Search for the cell housing the specified text and yield its (X, Y) center coordinate. 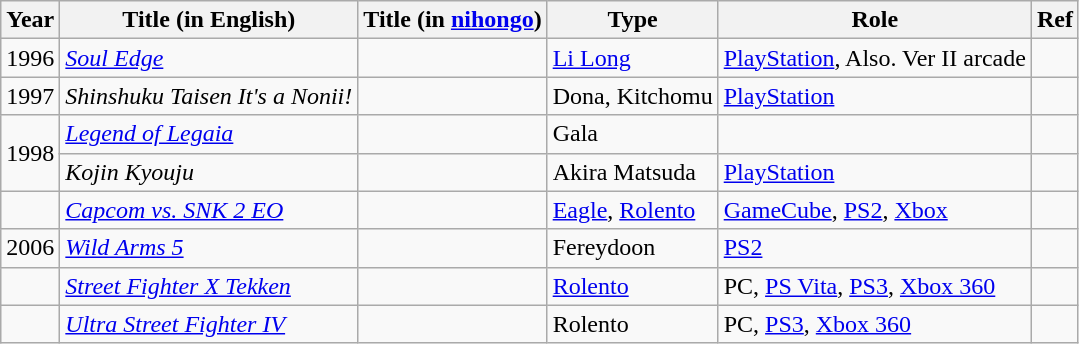
1997 (30, 96)
2006 (30, 248)
PC, PS3, Xbox 360 (874, 324)
Street Fighter X Tekken (209, 286)
Eagle, Rolento (632, 210)
Capcom vs. SNK 2 EO (209, 210)
Year (30, 20)
Kojin Kyouju (209, 172)
Ref (1054, 20)
Ultra Street Fighter IV (209, 324)
Soul Edge (209, 58)
1998 (30, 153)
Title (in English) (209, 20)
Fereydoon (632, 248)
Role (874, 20)
PC, PS Vita, PS3, Xbox 360 (874, 286)
Type (632, 20)
Dona, Kitchomu (632, 96)
Wild Arms 5 (209, 248)
Legend of Legaia (209, 134)
Title (in nihongo) (452, 20)
Shinshuku Taisen It's a Nonii! (209, 96)
Li Long (632, 58)
GameCube, PS2, Xbox (874, 210)
Gala (632, 134)
Akira Matsuda (632, 172)
PS2 (874, 248)
1996 (30, 58)
PlayStation, Also. Ver II arcade (874, 58)
